Pinpoint the cell where the given text exists, returning its [x, y] midpoint coordinate. 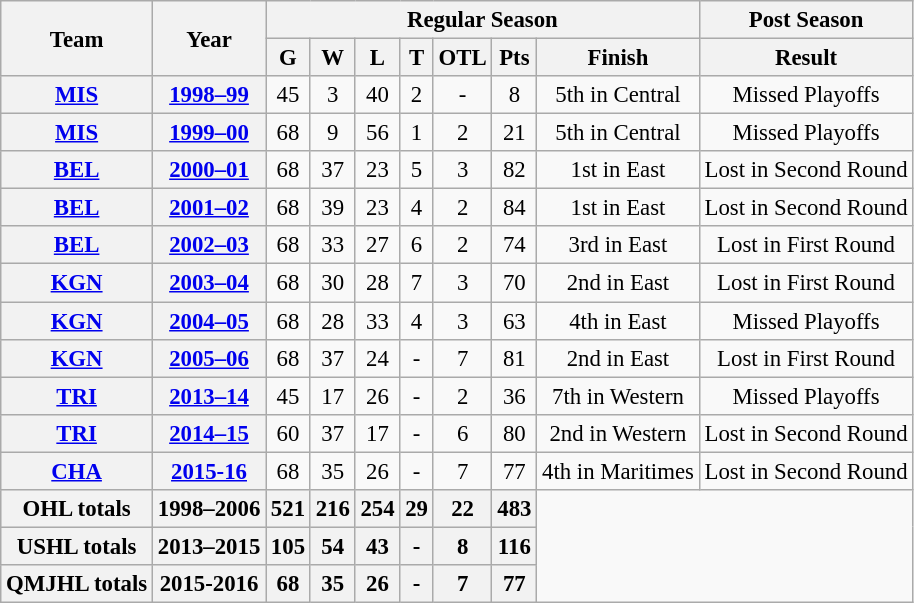
Result [806, 58]
CHA [77, 471]
521 [288, 509]
1999–00 [208, 133]
2013–14 [208, 396]
254 [378, 509]
70 [514, 283]
QMJHL totals [77, 584]
Regular Season [483, 20]
29 [416, 509]
27 [378, 245]
39 [332, 208]
56 [378, 133]
40 [378, 95]
80 [514, 433]
216 [332, 509]
2005–06 [208, 358]
82 [514, 170]
2014–15 [208, 433]
5 [416, 170]
22 [462, 509]
43 [378, 546]
2000–01 [208, 170]
9 [332, 133]
2015-16 [208, 471]
7th in Western [618, 396]
2002–03 [208, 245]
24 [378, 358]
54 [332, 546]
Year [208, 38]
483 [514, 509]
30 [332, 283]
1 [416, 133]
Team [77, 38]
36 [514, 396]
OTL [462, 58]
1998–99 [208, 95]
60 [288, 433]
74 [514, 245]
116 [514, 546]
4th in Maritimes [618, 471]
2015-2016 [208, 584]
2001–02 [208, 208]
21 [514, 133]
W [332, 58]
G [288, 58]
Finish [618, 58]
Post Season [806, 20]
3rd in East [618, 245]
T [416, 58]
2nd in Western [618, 433]
2004–05 [208, 321]
Pts [514, 58]
OHL totals [77, 509]
2003–04 [208, 283]
4th in East [618, 321]
L [378, 58]
63 [514, 321]
105 [288, 546]
2013–2015 [208, 546]
81 [514, 358]
1998–2006 [208, 509]
USHL totals [77, 546]
84 [514, 208]
